Scan for the cell matching the given text and deliver its [x, y] coordinate at center. 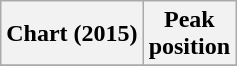
Chart (2015) [72, 34]
Peakposition [189, 34]
